Determine the [x, y] coordinate at the center of the cell enclosing the given text.  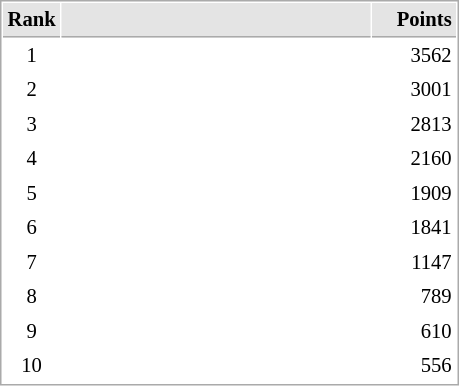
5 [32, 194]
610 [414, 332]
3562 [414, 56]
4 [32, 158]
10 [32, 366]
9 [32, 332]
2813 [414, 124]
789 [414, 296]
2 [32, 90]
1909 [414, 194]
7 [32, 262]
1 [32, 56]
3 [32, 124]
556 [414, 366]
6 [32, 228]
2160 [414, 158]
Rank [32, 20]
1147 [414, 262]
8 [32, 296]
1841 [414, 228]
Points [414, 20]
3001 [414, 90]
